Locate the cell with the specified text and output its (X, Y) center coordinate. 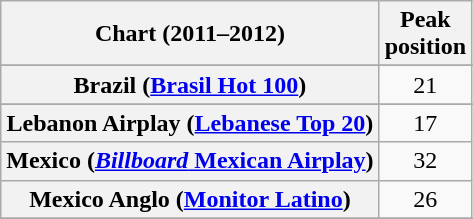
Brazil (Brasil Hot 100) (190, 85)
Peakposition (425, 34)
Mexico Anglo (Monitor Latino) (190, 199)
26 (425, 199)
17 (425, 123)
Mexico (Billboard Mexican Airplay) (190, 161)
32 (425, 161)
Lebanon Airplay (Lebanese Top 20) (190, 123)
21 (425, 85)
Chart (2011–2012) (190, 34)
